Output the [x, y] coordinate of the center of the cell containing the given text.  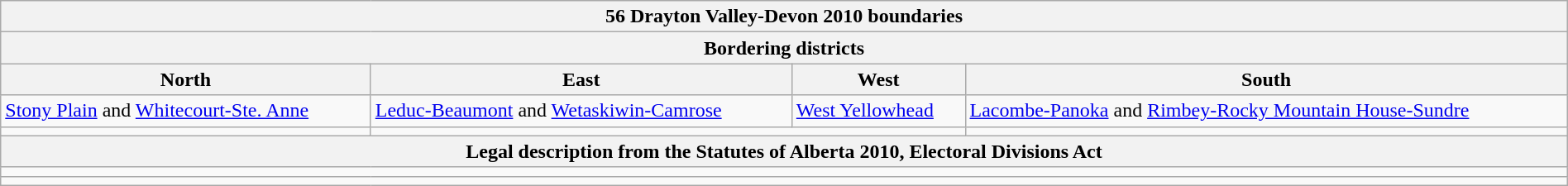
56 Drayton Valley-Devon 2010 boundaries [784, 17]
East [581, 79]
Leduc-Beaumont and Wetaskiwin-Camrose [581, 111]
North [185, 79]
West Yellowhead [878, 111]
Lacombe-Panoka and Rimbey-Rocky Mountain House-Sundre [1266, 111]
Bordering districts [784, 48]
West [878, 79]
Legal description from the Statutes of Alberta 2010, Electoral Divisions Act [784, 151]
Stony Plain and Whitecourt-Ste. Anne [185, 111]
South [1266, 79]
